Find where the given text appears and provide that cell's center as [X, Y] coordinate. 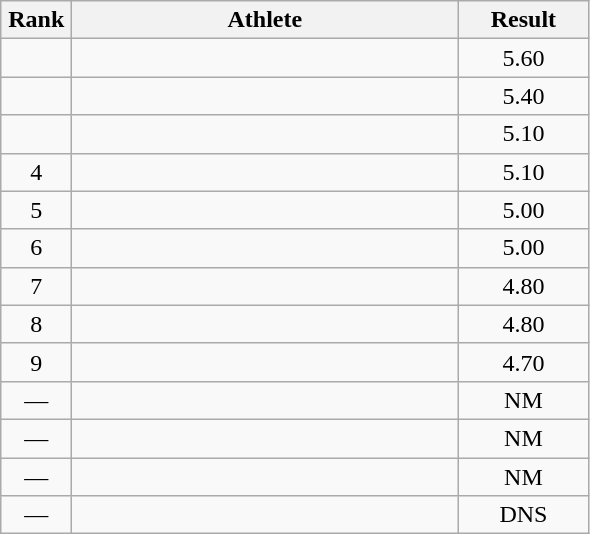
5.60 [524, 58]
5.40 [524, 96]
4 [36, 172]
9 [36, 362]
Athlete [265, 20]
8 [36, 324]
Rank [36, 20]
Result [524, 20]
4.70 [524, 362]
7 [36, 286]
DNS [524, 515]
5 [36, 210]
6 [36, 248]
